Detect which cell encompasses the target text, then output its (X, Y) center coordinate. 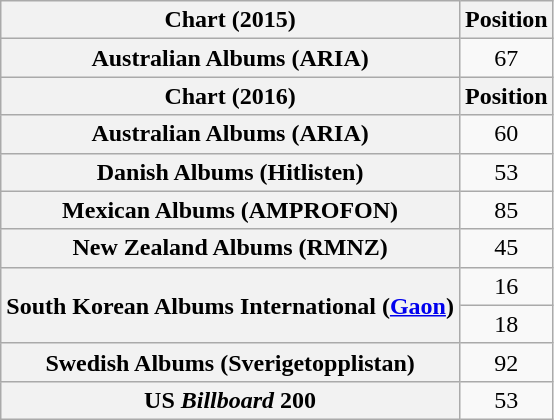
60 (506, 134)
92 (506, 362)
Mexican Albums (AMPROFON) (230, 210)
18 (506, 324)
16 (506, 286)
Swedish Albums (Sverigetopplistan) (230, 362)
US Billboard 200 (230, 400)
85 (506, 210)
Danish Albums (Hitlisten) (230, 172)
New Zealand Albums (RMNZ) (230, 248)
67 (506, 58)
45 (506, 248)
Chart (2015) (230, 20)
Chart (2016) (230, 96)
South Korean Albums International (Gaon) (230, 305)
